Locate the cell with the specified text and output its [x, y] center coordinate. 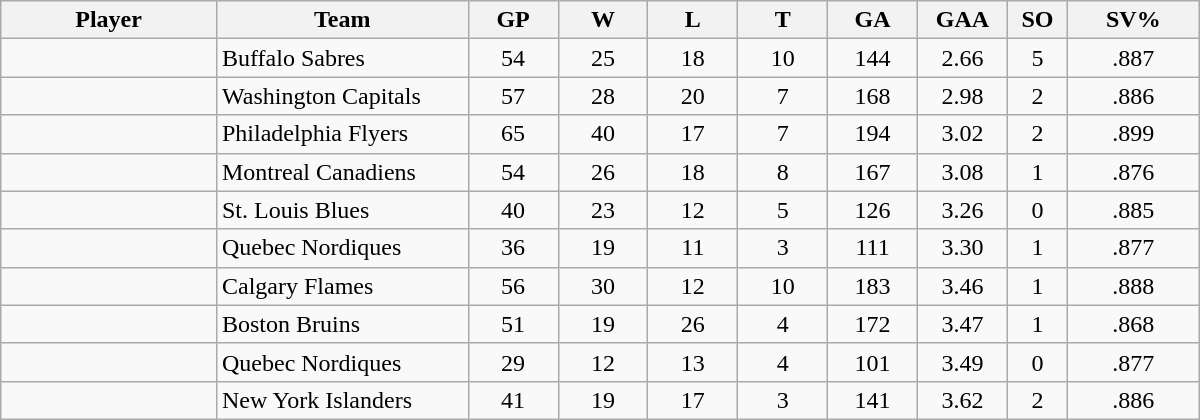
57 [513, 96]
20 [693, 96]
194 [873, 134]
13 [693, 362]
T [783, 20]
3.02 [963, 134]
111 [873, 248]
41 [513, 400]
GP [513, 20]
.868 [1133, 324]
Calgary Flames [342, 286]
167 [873, 172]
.888 [1133, 286]
L [693, 20]
GAA [963, 20]
Boston Bruins [342, 324]
126 [873, 210]
25 [603, 58]
Buffalo Sabres [342, 58]
3.49 [963, 362]
101 [873, 362]
.876 [1133, 172]
23 [603, 210]
2.98 [963, 96]
3.47 [963, 324]
36 [513, 248]
3.62 [963, 400]
SO [1037, 20]
Washington Capitals [342, 96]
New York Islanders [342, 400]
W [603, 20]
172 [873, 324]
3.46 [963, 286]
.885 [1133, 210]
8 [783, 172]
3.30 [963, 248]
2.66 [963, 58]
3.26 [963, 210]
144 [873, 58]
St. Louis Blues [342, 210]
Team [342, 20]
.899 [1133, 134]
SV% [1133, 20]
28 [603, 96]
Player [109, 20]
65 [513, 134]
11 [693, 248]
30 [603, 286]
3.08 [963, 172]
183 [873, 286]
29 [513, 362]
168 [873, 96]
Philadelphia Flyers [342, 134]
Montreal Canadiens [342, 172]
51 [513, 324]
56 [513, 286]
.887 [1133, 58]
141 [873, 400]
GA [873, 20]
